Capture the cell that displays the provided text and extract its [x, y] central coordinate. 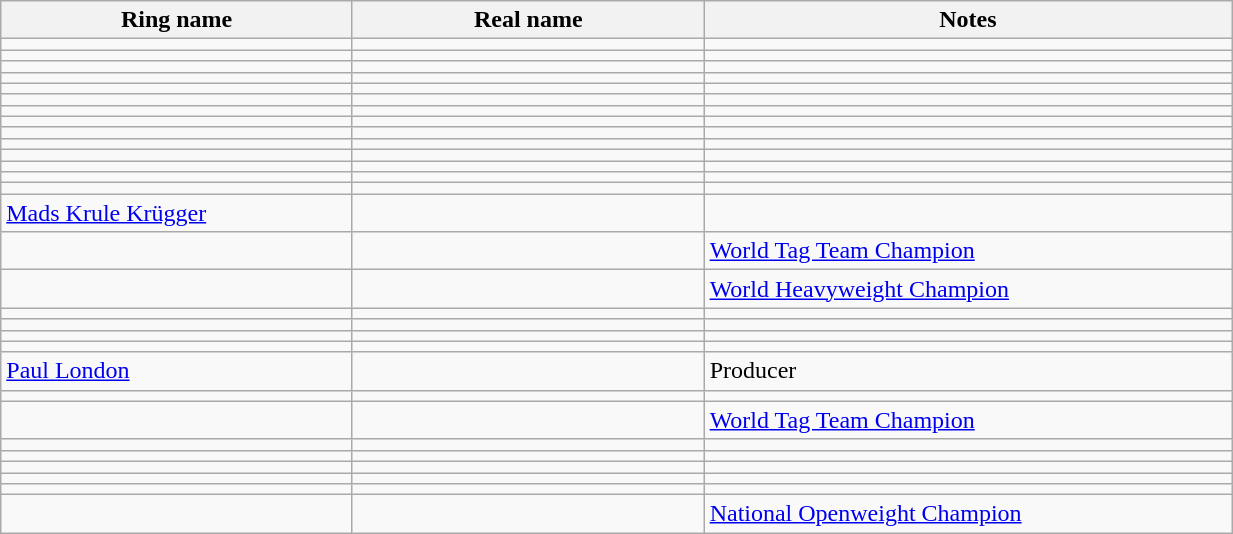
Producer [968, 371]
National Openweight Champion [968, 514]
Mads Krule Krügger [177, 213]
Real name [528, 20]
Notes [968, 20]
Paul London [177, 371]
World Heavyweight Champion [968, 289]
Ring name [177, 20]
